Provide the [X, Y] coordinate of the cell's center where the given text is located.  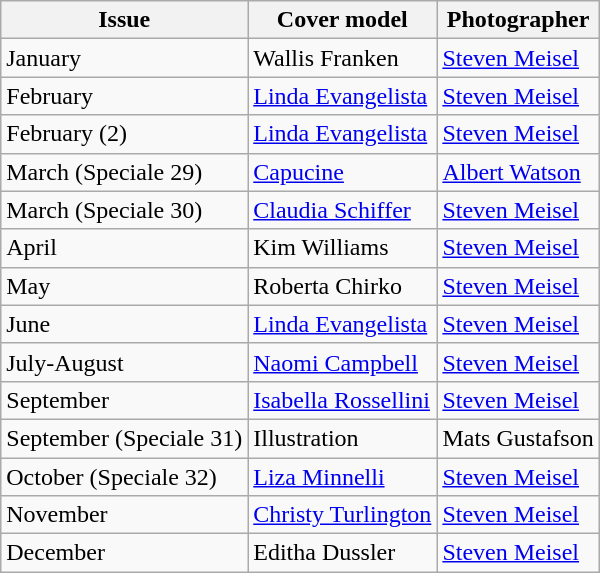
Photographer [518, 20]
September (Speciale 31) [124, 438]
Christy Turlington [342, 515]
Mats Gustafson [518, 438]
December [124, 553]
Capucine [342, 172]
Kim Williams [342, 248]
Issue [124, 20]
February (2) [124, 134]
Illustration [342, 438]
Cover model [342, 20]
February [124, 96]
January [124, 58]
November [124, 515]
Isabella Rossellini [342, 400]
June [124, 324]
October (Speciale 32) [124, 477]
Liza Minnelli [342, 477]
Roberta Chirko [342, 286]
Claudia Schiffer [342, 210]
April [124, 248]
Editha Dussler [342, 553]
Albert Watson [518, 172]
September [124, 400]
Wallis Franken [342, 58]
Naomi Campbell [342, 362]
May [124, 286]
March (Speciale 29) [124, 172]
March (Speciale 30) [124, 210]
July-August [124, 362]
